From the cell containing the given text, extract its center point as [X, Y] coordinate. 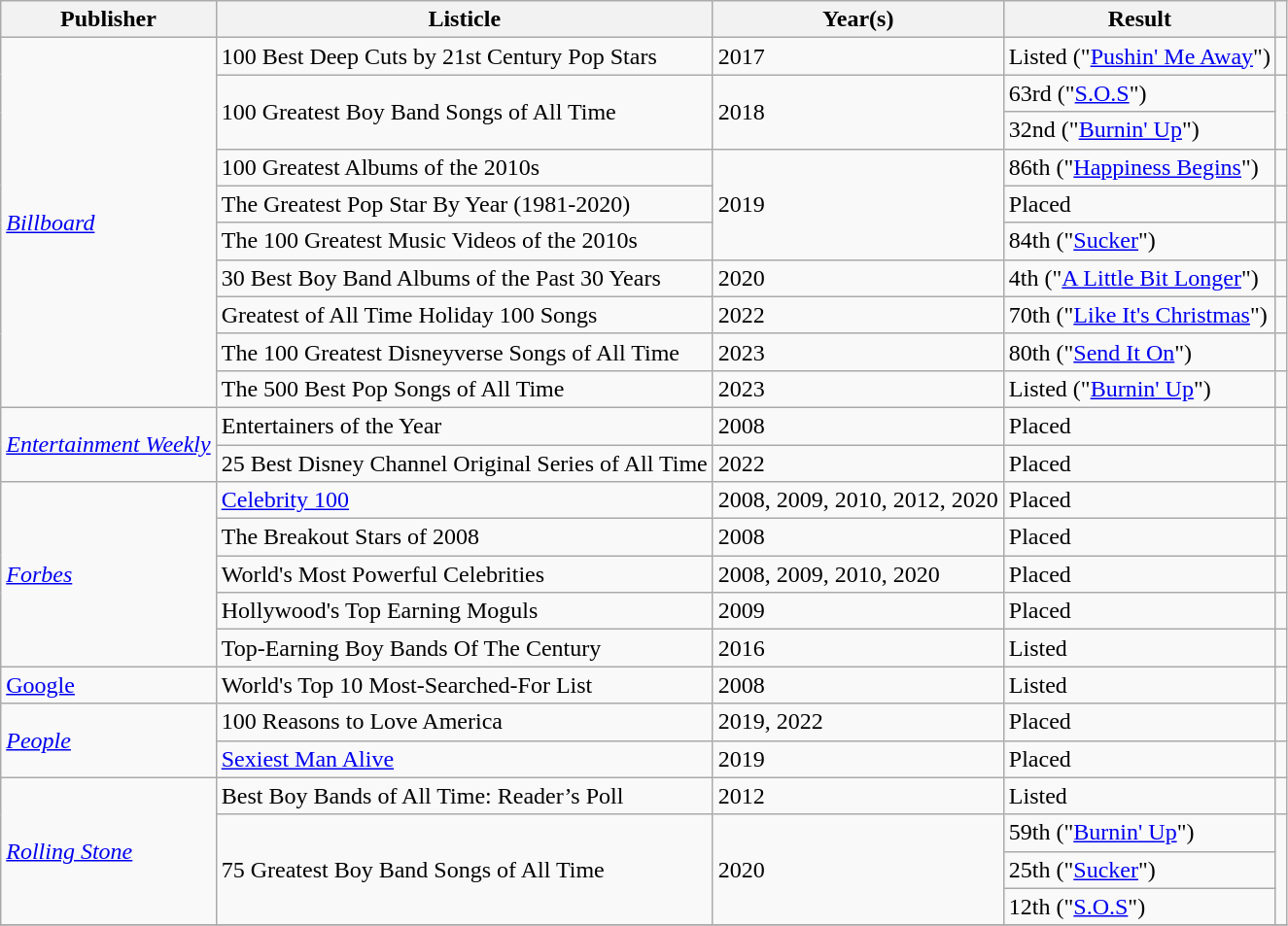
Billboard [109, 223]
86th ("Happiness Begins") [1139, 167]
World's Most Powerful Celebrities [465, 574]
2008, 2009, 2010, 2012, 2020 [857, 500]
2008, 2009, 2010, 2020 [857, 574]
Year(s) [857, 19]
The Breakout Stars of 2008 [465, 537]
Celebrity 100 [465, 500]
Best Boy Bands of All Time: Reader’s Poll [465, 796]
100 Reasons to Love America [465, 722]
2018 [857, 112]
Entertainment Weekly [109, 444]
Listed ("Burnin' Up") [1139, 389]
People [109, 740]
Greatest of All Time Holiday 100 Songs [465, 315]
75 Greatest Boy Band Songs of All Time [465, 870]
Publisher [109, 19]
30 Best Boy Band Albums of the Past 30 Years [465, 278]
25th ("Sucker") [1139, 870]
32nd ("Burnin' Up") [1139, 130]
The Greatest Pop Star By Year (1981-2020) [465, 204]
Listicle [465, 19]
4th ("A Little Bit Longer") [1139, 278]
2009 [857, 611]
Listed ("Pushin' Me Away") [1139, 56]
2019, 2022 [857, 722]
80th ("Send It On") [1139, 352]
59th ("Burnin' Up") [1139, 833]
World's Top 10 Most-Searched-For List [465, 685]
2016 [857, 648]
The 100 Greatest Music Videos of the 2010s [465, 241]
63rd ("S.O.S") [1139, 93]
Entertainers of the Year [465, 426]
25 Best Disney Channel Original Series of All Time [465, 463]
Sexiest Man Alive [465, 759]
100 Best Deep Cuts by 21st Century Pop Stars [465, 56]
Rolling Stone [109, 851]
Hollywood's Top Earning Moguls [465, 611]
2012 [857, 796]
100 Greatest Albums of the 2010s [465, 167]
The 500 Best Pop Songs of All Time [465, 389]
12th ("S.O.S") [1139, 907]
100 Greatest Boy Band Songs of All Time [465, 112]
Top-Earning Boy Bands Of The Century [465, 648]
70th ("Like It's Christmas") [1139, 315]
Google [109, 685]
Result [1139, 19]
Forbes [109, 574]
2017 [857, 56]
The 100 Greatest Disneyverse Songs of All Time [465, 352]
84th ("Sucker") [1139, 241]
